Locate the cell with the specified text and output its (X, Y) center coordinate. 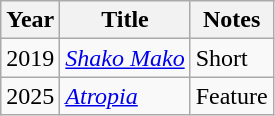
Feature (232, 96)
Shako Mako (125, 58)
Year (30, 20)
2019 (30, 58)
Notes (232, 20)
2025 (30, 96)
Atropia (125, 96)
Short (232, 58)
Title (125, 20)
